Find where the given text appears and provide that cell's center as [x, y] coordinate. 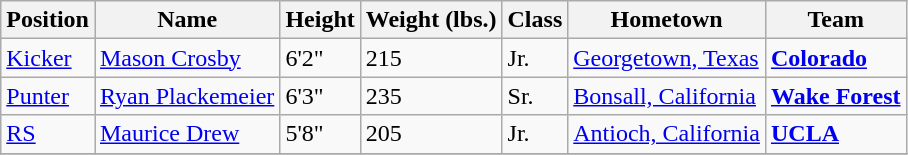
Ryan Plackemeier [186, 96]
Antioch, California [667, 134]
Wake Forest [836, 96]
6'2" [320, 58]
Mason Crosby [186, 58]
205 [431, 134]
Team [836, 20]
6'3" [320, 96]
Georgetown, Texas [667, 58]
Hometown [667, 20]
Colorado [836, 58]
Height [320, 20]
Name [186, 20]
UCLA [836, 134]
215 [431, 58]
Kicker [48, 58]
5'8" [320, 134]
Punter [48, 96]
Weight (lbs.) [431, 20]
Maurice Drew [186, 134]
Class [535, 20]
RS [48, 134]
235 [431, 96]
Position [48, 20]
Sr. [535, 96]
Bonsall, California [667, 96]
